Detect which cell encompasses the target text, then output its [X, Y] center coordinate. 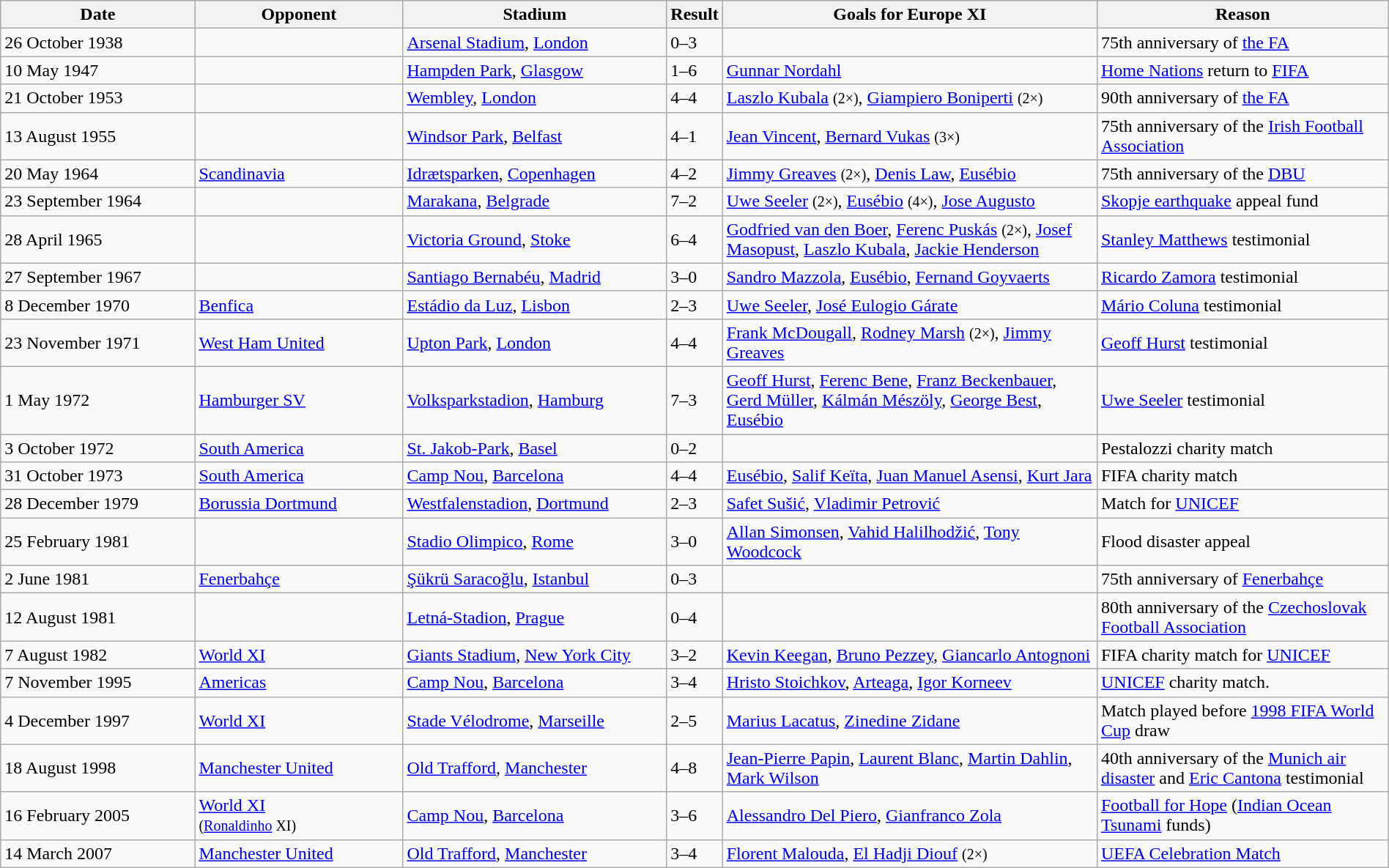
Hampden Park, Glasgow [535, 70]
Borussia Dortmund [299, 504]
4–2 [694, 174]
Wembley, London [535, 98]
27 September 1967 [98, 277]
Uwe Seeler, José Eulogio Gárate [910, 305]
7–2 [694, 201]
Americas [299, 683]
Football for Hope (Indian Ocean Tsunami funds) [1242, 816]
4–8 [694, 768]
Home Nations return to FIFA [1242, 70]
28 December 1979 [98, 504]
28 April 1965 [98, 239]
Stadium [535, 15]
Flood disaster appeal [1242, 542]
Victoria Ground, Stoke [535, 239]
Result [694, 15]
Upton Park, London [535, 343]
10 May 1947 [98, 70]
2 June 1981 [98, 579]
3–6 [694, 816]
Florent Malouda, El Hadji Diouf (2×) [910, 853]
Eusébio, Salif Keïta, Juan Manuel Asensi, Kurt Jara [910, 476]
Uwe Seeler testimonial [1242, 400]
21 October 1953 [98, 98]
Hristo Stoichkov, Arteaga, Igor Korneev [910, 683]
Benfica [299, 305]
Laszlo Kubala (2×), Giampiero Boniperti (2×) [910, 98]
31 October 1973 [98, 476]
Uwe Seeler (2×), Eusébio (4×), Jose Augusto [910, 201]
West Ham United [299, 343]
23 November 1971 [98, 343]
18 August 1998 [98, 768]
7 August 1982 [98, 655]
26 October 1938 [98, 42]
Sandro Mazzola, Eusébio, Fernand Goyvaerts [910, 277]
0–4 [694, 617]
Şükrü Saracoğlu, Istanbul [535, 579]
Westfalenstadion, Dortmund [535, 504]
4–1 [694, 136]
1 May 1972 [98, 400]
Alessandro Del Piero, Gianfranco Zola [910, 816]
World XI(Ronaldinho XI) [299, 816]
Santiago Bernabéu, Madrid [535, 277]
75th anniversary of Fenerbahçe [1242, 579]
Kevin Keegan, Bruno Pezzey, Giancarlo Antognoni [910, 655]
40th anniversary of the Munich air disaster and Eric Cantona testimonial [1242, 768]
Reason [1242, 15]
Allan Simonsen, Vahid Halilhodžić, Tony Woodcock [910, 542]
Volksparkstadion, Hamburg [535, 400]
Jimmy Greaves (2×), Denis Law, Eusébio [910, 174]
FIFA charity match [1242, 476]
3–2 [694, 655]
4 December 1997 [98, 721]
Jean-Pierre Papin, Laurent Blanc, Martin Dahlin, Mark Wilson [910, 768]
80th anniversary of the Czechoslovak Football Association [1242, 617]
Jean Vincent, Bernard Vukas (3×) [910, 136]
16 February 2005 [98, 816]
1–6 [694, 70]
14 March 2007 [98, 853]
Idrætsparken, Copenhagen [535, 174]
Marakana, Belgrade [535, 201]
0–2 [694, 448]
Match played before 1998 FIFA World Cup draw [1242, 721]
Pestalozzi charity match [1242, 448]
Arsenal Stadium, London [535, 42]
8 December 1970 [98, 305]
Opponent [299, 15]
7 November 1995 [98, 683]
12 August 1981 [98, 617]
UEFA Celebration Match [1242, 853]
Fenerbahçe [299, 579]
Date [98, 15]
75th anniversary of the Irish Football Association [1242, 136]
Stade Vélodrome, Marseille [535, 721]
Godfried van den Boer, Ferenc Puskás (2×), Josef Masopust, Laszlo Kubala, Jackie Henderson [910, 239]
20 May 1964 [98, 174]
25 February 1981 [98, 542]
Stadio Olimpico, Rome [535, 542]
13 August 1955 [98, 136]
Geoff Hurst testimonial [1242, 343]
Estádio da Luz, Lisbon [535, 305]
Skopje earthquake appeal fund [1242, 201]
Gunnar Nordahl [910, 70]
Giants Stadium, New York City [535, 655]
Letná-Stadion, Prague [535, 617]
Goals for Europe XI [910, 15]
Match for UNICEF [1242, 504]
2–5 [694, 721]
Hamburger SV [299, 400]
3 October 1972 [98, 448]
Geoff Hurst, Ferenc Bene, Franz Beckenbauer, Gerd Müller, Kálmán Mészöly, George Best, Eusébio [910, 400]
St. Jakob-Park, Basel [535, 448]
7–3 [694, 400]
UNICEF charity match. [1242, 683]
FIFA charity match for UNICEF [1242, 655]
Stanley Matthews testimonial [1242, 239]
23 September 1964 [98, 201]
Safet Sušić, Vladimir Petrović [910, 504]
Scandinavia [299, 174]
75th anniversary of the FA [1242, 42]
6–4 [694, 239]
75th anniversary of the DBU [1242, 174]
Windsor Park, Belfast [535, 136]
Marius Lacatus, Zinedine Zidane [910, 721]
90th anniversary of the FA [1242, 98]
Ricardo Zamora testimonial [1242, 277]
Mário Coluna testimonial [1242, 305]
Frank McDougall, Rodney Marsh (2×), Jimmy Greaves [910, 343]
